Capture the cell that displays the provided text and extract its (x, y) central coordinate. 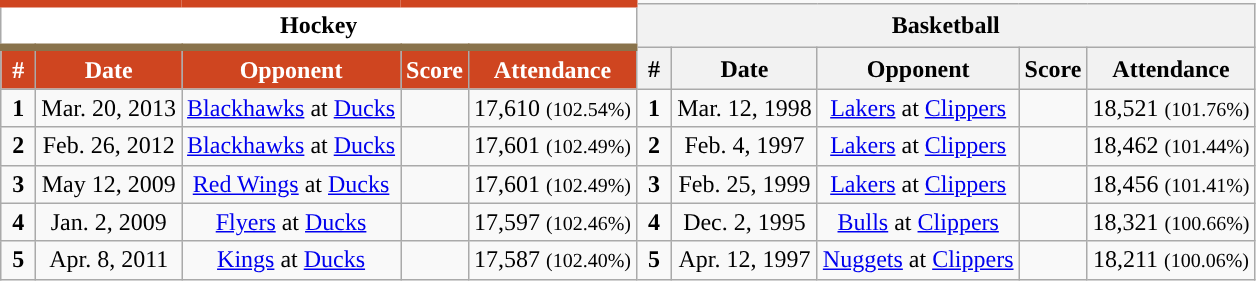
Apr. 8, 2011 (109, 260)
Feb. 4, 1997 (745, 146)
Nuggets at Clippers (918, 260)
Dec. 2, 1995 (745, 222)
Feb. 26, 2012 (109, 146)
Mar. 20, 2013 (109, 108)
May 12, 2009 (109, 184)
17,610 (102.54%) (553, 108)
Jan. 2, 2009 (109, 222)
17,587 (102.40%) (553, 260)
Bulls at Clippers (918, 222)
Basketball (946, 26)
18,521 (101.76%) (1171, 108)
18,211 (100.06%) (1171, 260)
Mar. 12, 1998 (745, 108)
18,456 (101.41%) (1171, 184)
18,321 (100.66%) (1171, 222)
Red Wings at Ducks (292, 184)
Feb. 25, 1999 (745, 184)
17,597 (102.46%) (553, 222)
18,462 (101.44%) (1171, 146)
Kings at Ducks (292, 260)
Hockey (319, 26)
Flyers at Ducks (292, 222)
Apr. 12, 1997 (745, 260)
